Identify which cell holds the provided text, then report its (X, Y) central coordinate. 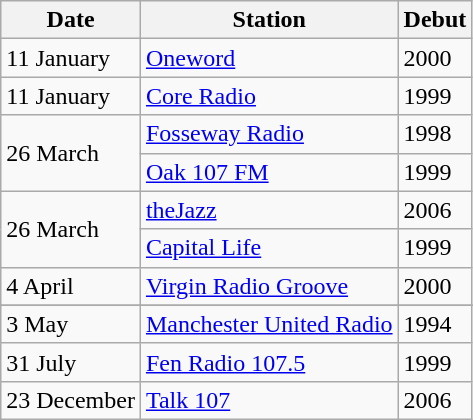
Core Radio (269, 96)
Fen Radio 107.5 (269, 362)
theJazz (269, 210)
Oak 107 FM (269, 172)
Capital Life (269, 248)
31 July (71, 362)
Debut (435, 20)
1998 (435, 134)
3 May (71, 324)
23 December (71, 400)
Virgin Radio Groove (269, 286)
Station (269, 20)
Talk 107 (269, 400)
Fosseway Radio (269, 134)
Manchester United Radio (269, 324)
Date (71, 20)
1994 (435, 324)
Oneword (269, 58)
4 April (71, 286)
